Pinpoint the cell where the given text exists, returning its [x, y] midpoint coordinate. 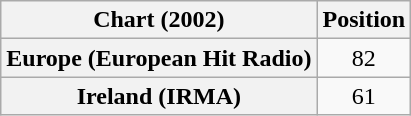
Position [364, 20]
61 [364, 96]
Chart (2002) [159, 20]
82 [364, 58]
Europe (European Hit Radio) [159, 58]
Ireland (IRMA) [159, 96]
